Locate the cell with the specified text and output its [x, y] center coordinate. 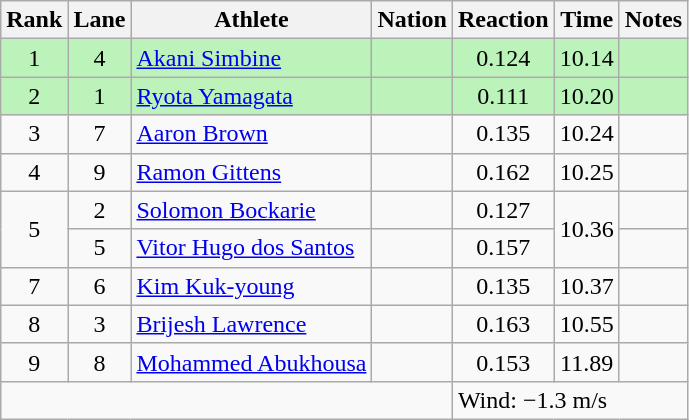
0.111 [503, 96]
11.89 [586, 362]
Akani Simbine [252, 58]
Vitor Hugo dos Santos [252, 248]
Solomon Bockarie [252, 210]
Mohammed Abukhousa [252, 362]
0.163 [503, 324]
Aaron Brown [252, 134]
6 [100, 286]
0.157 [503, 248]
10.36 [586, 229]
Wind: −1.3 m/s [570, 400]
0.127 [503, 210]
Brijesh Lawrence [252, 324]
10.20 [586, 96]
Rank [34, 20]
Notes [653, 20]
10.25 [586, 172]
Lane [100, 20]
10.24 [586, 134]
Kim Kuk-young [252, 286]
Athlete [252, 20]
Time [586, 20]
10.14 [586, 58]
10.55 [586, 324]
Nation [412, 20]
Reaction [503, 20]
0.124 [503, 58]
Ryota Yamagata [252, 96]
10.37 [586, 286]
0.153 [503, 362]
0.162 [503, 172]
Ramon Gittens [252, 172]
